Provide the (X, Y) coordinate of the cell's center where the given text is located.  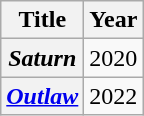
2022 (114, 96)
Year (114, 20)
2020 (114, 58)
Saturn (42, 58)
Outlaw (42, 96)
Title (42, 20)
